Locate the cell with the specified text and output its [X, Y] center coordinate. 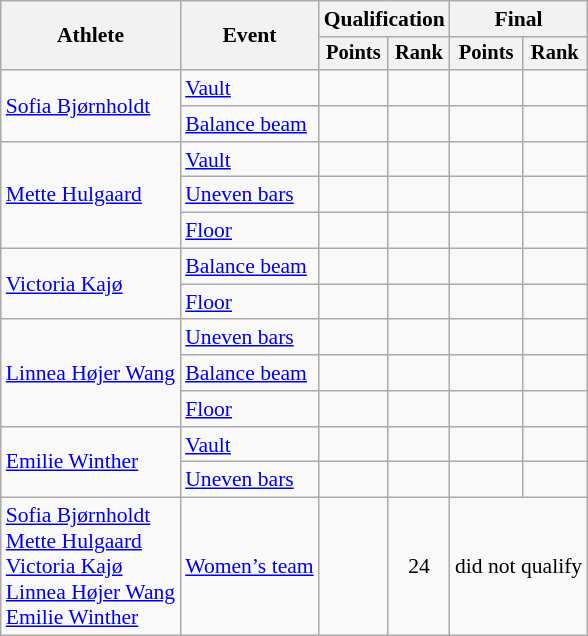
Event [249, 36]
Linnea Højer Wang [90, 374]
Athlete [90, 36]
Emilie Winther [90, 462]
Women’s team [249, 567]
Final [518, 19]
Qualification [384, 19]
Sofia BjørnholdtMette HulgaardVictoria KajøLinnea Højer WangEmilie Winther [90, 567]
24 [419, 567]
Victoria Kajø [90, 284]
Sofia Bjørnholdt [90, 106]
did not qualify [518, 567]
Mette Hulgaard [90, 196]
